Return the [x, y] coordinate for the center point of the cell that contains the specified text.  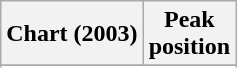
Peakposition [189, 34]
Chart (2003) [72, 34]
